Output the (X, Y) coordinate of the center of the cell containing the given text.  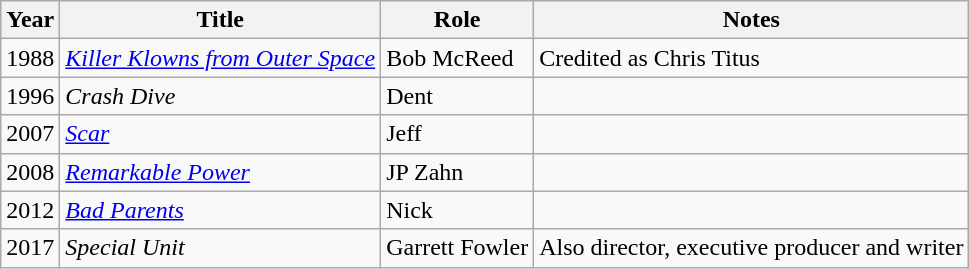
Credited as Chris Titus (752, 58)
Scar (220, 134)
Garrett Fowler (458, 248)
Bad Parents (220, 210)
Bob McReed (458, 58)
JP Zahn (458, 172)
Killer Klowns from Outer Space (220, 58)
2007 (30, 134)
Remarkable Power (220, 172)
Also director, executive producer and writer (752, 248)
Notes (752, 20)
Year (30, 20)
1988 (30, 58)
2017 (30, 248)
2012 (30, 210)
Role (458, 20)
Crash Dive (220, 96)
2008 (30, 172)
Special Unit (220, 248)
Dent (458, 96)
Nick (458, 210)
Title (220, 20)
Jeff (458, 134)
1996 (30, 96)
